Capture the cell that displays the provided text and extract its (X, Y) central coordinate. 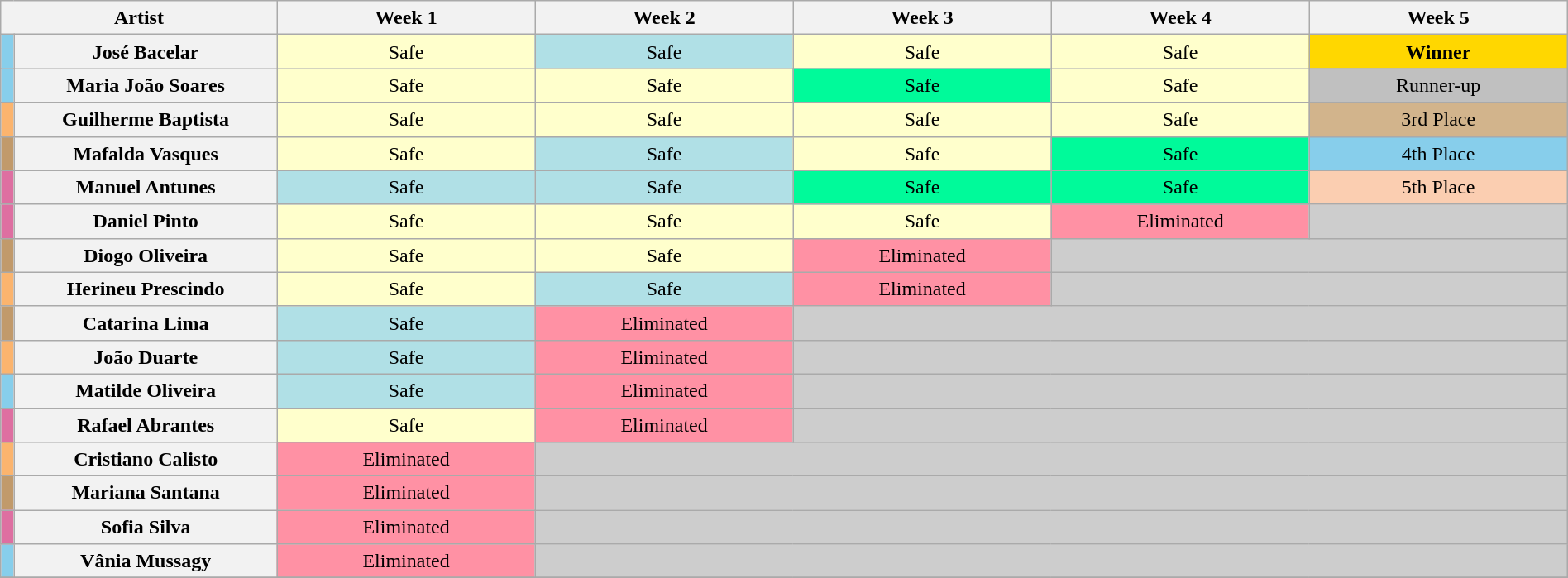
Herineu Prescindo (146, 289)
Artist (139, 18)
João Duarte (146, 357)
Matilde Oliveira (146, 390)
Runner-up (1438, 86)
Catarina Lima (146, 322)
Rafael Abrantes (146, 425)
Diogo Oliveira (146, 255)
Cristiano Calisto (146, 460)
3rd Place (1438, 119)
4th Place (1438, 154)
Daniel Pinto (146, 222)
Winner (1438, 51)
Week 1 (406, 18)
Week 2 (664, 18)
José Bacelar (146, 51)
Mariana Santana (146, 493)
Week 3 (922, 18)
Maria João Soares (146, 86)
Guilherme Baptista (146, 119)
Manuel Antunes (146, 187)
5th Place (1438, 187)
Week 5 (1438, 18)
Week 4 (1180, 18)
Vânia Mussagy (146, 561)
Sofia Silva (146, 528)
Mafalda Vasques (146, 154)
